Find where the given text appears and provide that cell's center as (X, Y) coordinate. 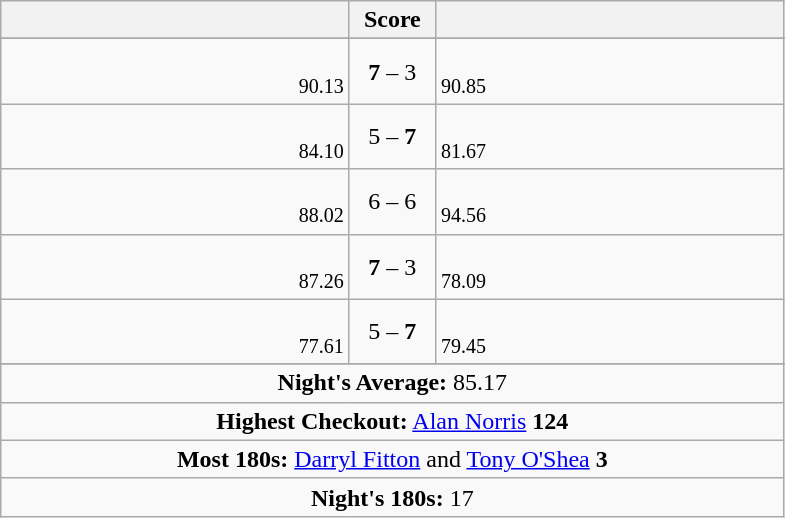
81.67 (610, 136)
87.26 (176, 266)
77.61 (176, 332)
Highest Checkout: Alan Norris 124 (392, 421)
6 – 6 (392, 202)
Score (392, 20)
Most 180s: Darryl Fitton and Tony O'Shea 3 (392, 459)
Night's 180s: 17 (392, 497)
78.09 (610, 266)
90.85 (610, 72)
90.13 (176, 72)
Night's Average: 85.17 (392, 383)
79.45 (610, 332)
84.10 (176, 136)
94.56 (610, 202)
88.02 (176, 202)
